Capture the cell that displays the provided text and extract its (x, y) central coordinate. 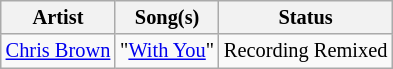
"With You" (167, 51)
Recording Remixed (306, 51)
Chris Brown (58, 51)
Status (306, 17)
Artist (58, 17)
Song(s) (167, 17)
